Search for the cell housing the specified text and yield its [x, y] center coordinate. 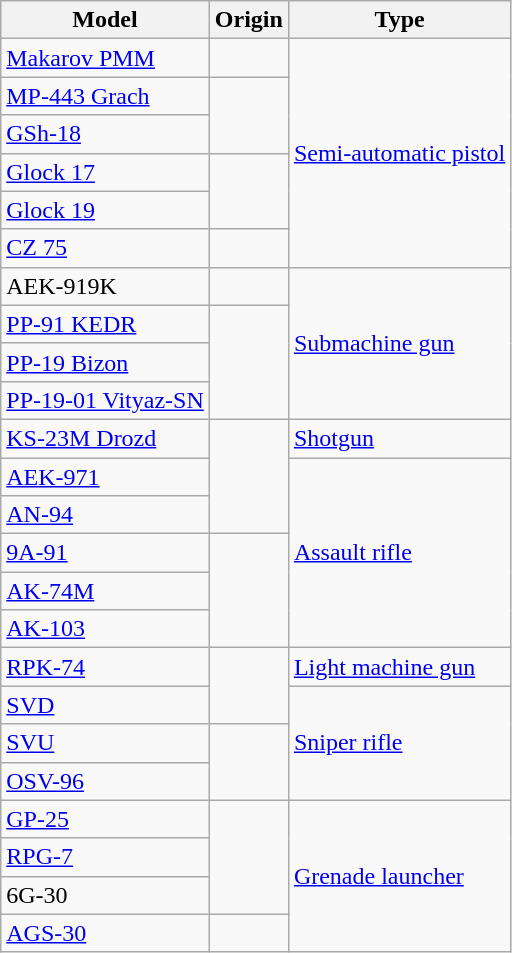
Assault rifle [399, 553]
6G-30 [106, 895]
Type [399, 20]
RPG-7 [106, 857]
Glock 17 [106, 172]
RPK-74 [106, 667]
AEK-971 [106, 477]
OSV-96 [106, 781]
AGS-30 [106, 933]
GP-25 [106, 819]
PP-19 Bizon [106, 362]
CZ 75 [106, 248]
9A-91 [106, 553]
Makarov PMM [106, 58]
PP-91 KEDR [106, 324]
AN-94 [106, 515]
AK-103 [106, 629]
Sniper rifle [399, 743]
SVU [106, 743]
Model [106, 20]
MP-443 Grach [106, 96]
Grenade launcher [399, 876]
SVD [106, 705]
KS-23M Drozd [106, 438]
Semi-automatic pistol [399, 153]
Shotgun [399, 438]
Light machine gun [399, 667]
GSh-18 [106, 134]
Submachine gun [399, 343]
AK-74M [106, 591]
Glock 19 [106, 210]
Origin [248, 20]
PP-19-01 Vityaz-SN [106, 400]
AEK-919K [106, 286]
